Detect which cell encompasses the target text, then output its (X, Y) center coordinate. 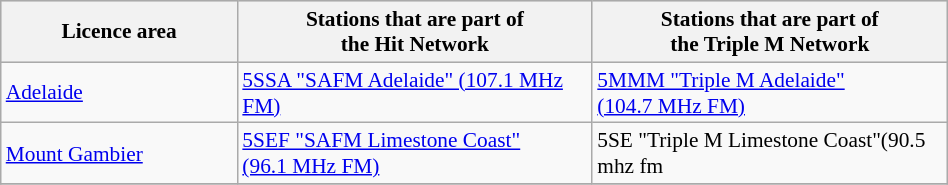
5SE "Triple M Limestone Coast"(90.5 mhz fm (770, 154)
5SEF "SAFM Limestone Coast" (96.1 MHz FM) (414, 154)
Licence area (120, 32)
5MMM "Triple M Adelaide" (104.7 MHz FM) (770, 92)
Mount Gambier (120, 154)
Stations that are part ofthe Triple M Network (770, 32)
Stations that are part ofthe Hit Network (414, 32)
Adelaide (120, 92)
5SSA "SAFM Adelaide" (107.1 MHz FM) (414, 92)
